Locate the cell with the specified text and output its [X, Y] center coordinate. 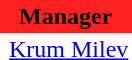
Manager [66, 16]
